Return (x, y) of the center of cell containing provided text 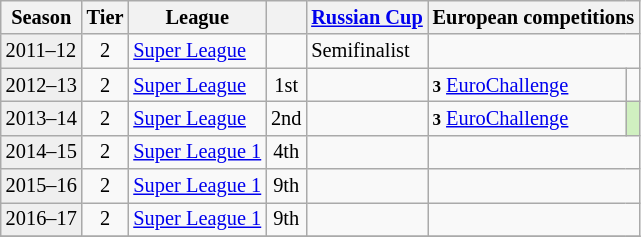
Russian Cup (366, 17)
League (197, 17)
Tier (106, 17)
4th (286, 152)
European competitions (534, 17)
2016–17 (42, 219)
Season (42, 17)
2012–13 (42, 85)
2011–12 (42, 51)
Semifinalist (366, 51)
2014–15 (42, 152)
2013–14 (42, 118)
2015–16 (42, 186)
2nd (286, 118)
1st (286, 85)
